Find where the given text appears and provide that cell's center as (X, Y) coordinate. 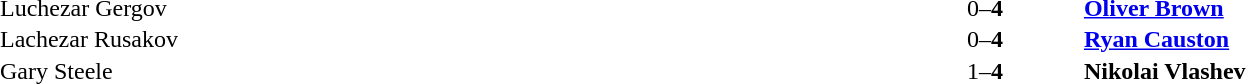
0–4 (985, 39)
